Determine the [X, Y] coordinate at the center of the cell enclosing the given text.  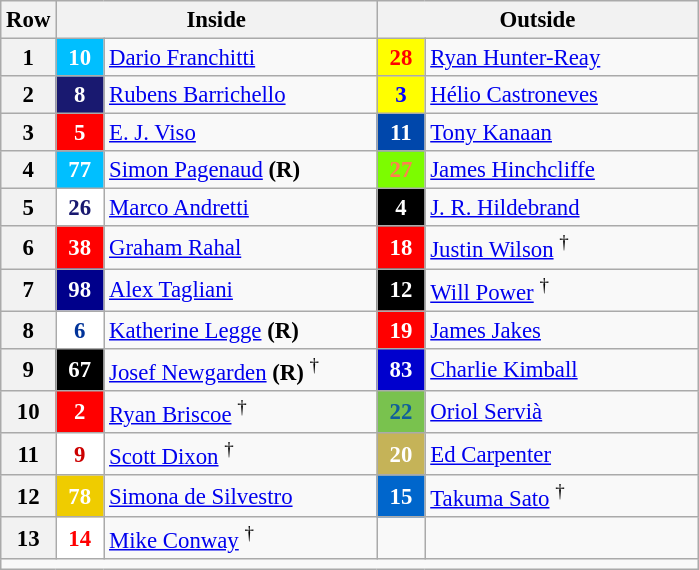
Simona de Silvestro [240, 496]
22 [401, 412]
14 [80, 538]
27 [401, 170]
Tony Kanaan [562, 133]
7 [28, 290]
Simon Pagenaud (R) [240, 170]
Scott Dixon † [240, 454]
77 [80, 170]
Justin Wilson † [562, 247]
Will Power † [562, 290]
Mike Conway † [240, 538]
Marco Andretti [240, 208]
15 [401, 496]
J. R. Hildebrand [562, 208]
Oriol Servià [562, 412]
Ed Carpenter [562, 454]
Charlie Kimball [562, 369]
Row [28, 20]
38 [80, 247]
E. J. Viso [240, 133]
Takuma Sato † [562, 496]
Outside [538, 20]
18 [401, 247]
Hélio Castroneves [562, 95]
78 [80, 496]
67 [80, 369]
Ryan Hunter-Reay [562, 58]
83 [401, 369]
James Jakes [562, 330]
Dario Franchitti [240, 58]
28 [401, 58]
Graham Rahal [240, 247]
13 [28, 538]
Josef Newgarden (R) † [240, 369]
1 [28, 58]
Katherine Legge (R) [240, 330]
20 [401, 454]
98 [80, 290]
19 [401, 330]
Inside [216, 20]
James Hinchcliffe [562, 170]
26 [80, 208]
Alex Tagliani [240, 290]
Rubens Barrichello [240, 95]
Ryan Briscoe † [240, 412]
